Detect which cell encompasses the target text, then output its (X, Y) center coordinate. 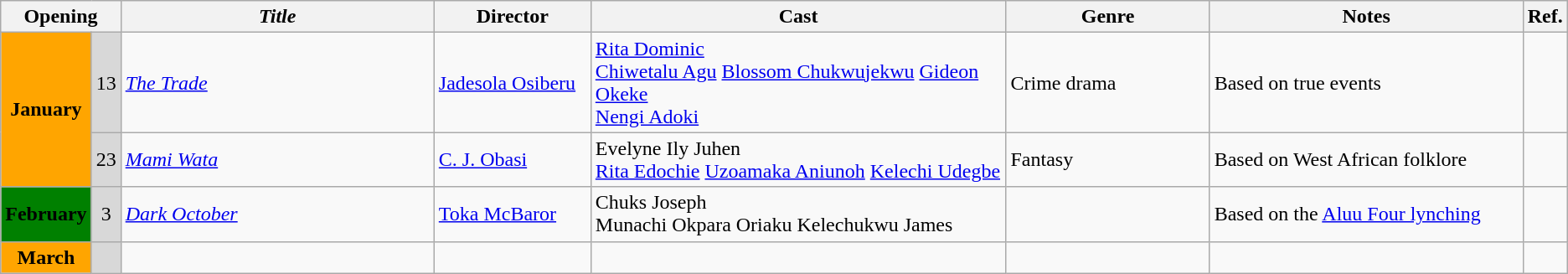
Opening (60, 17)
The Trade (277, 82)
Crime drama (1107, 82)
March (46, 257)
Dark October (277, 215)
Director (513, 17)
January (46, 110)
3 (106, 215)
February (46, 215)
Mami Wata (277, 159)
Evelyne Ily JuhenRita Edochie Uzoamaka Aniunoh Kelechi Udegbe (798, 159)
C. J. Obasi (513, 159)
Toka McBaror (513, 215)
13 (106, 82)
Fantasy (1107, 159)
Genre (1107, 17)
Rita DominicChiwetalu Agu Blossom Chukwujekwu Gideon OkekeNengi Adoki (798, 82)
Cast (798, 17)
Based on West African folklore (1366, 159)
23 (106, 159)
Based on the Aluu Four lynching (1366, 215)
Chuks JosephMunachi Okpara Oriaku Kelechukwu James (798, 215)
Notes (1366, 17)
Based on true events (1366, 82)
Jadesola Osiberu (513, 82)
Ref. (1545, 17)
Title (277, 17)
